Find where the given text appears and provide that cell's center as (X, Y) coordinate. 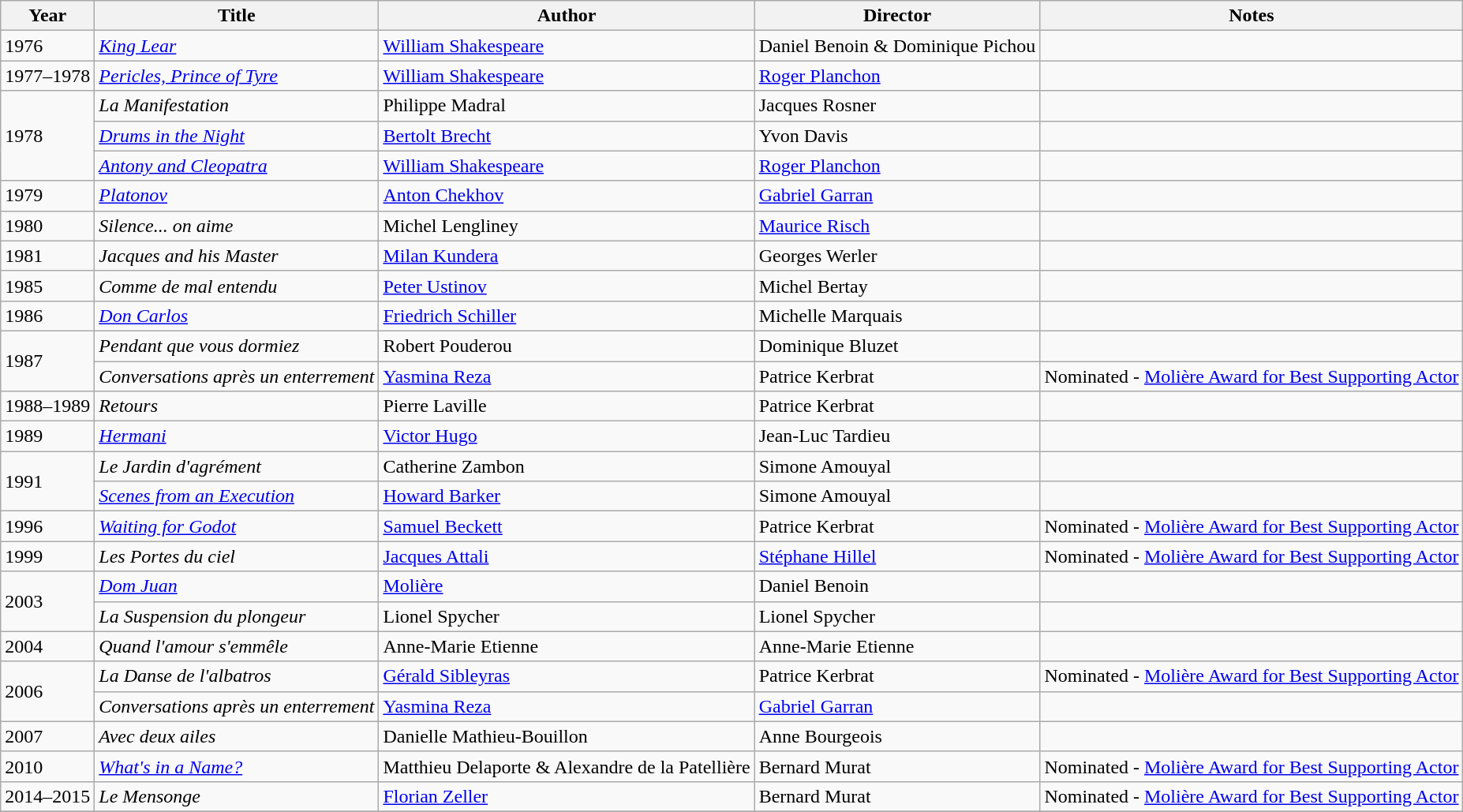
Dominique Bluzet (897, 346)
Catherine Zambon (567, 466)
1980 (47, 226)
Florian Zeller (567, 796)
King Lear (237, 46)
Hermani (237, 436)
Le Mensonge (237, 796)
Waiting for Godot (237, 526)
Le Jardin d'agrément (237, 466)
1987 (47, 361)
Notes (1252, 16)
Jacques and his Master (237, 256)
1986 (47, 316)
Maurice Risch (897, 226)
Yvon Davis (897, 136)
Molière (567, 586)
Jacques Attali (567, 556)
Avec deux ailes (237, 736)
1979 (47, 196)
Comme de mal entendu (237, 286)
1991 (47, 481)
Platonov (237, 196)
Robert Pouderou (567, 346)
Gérald Sibleyras (567, 676)
Antony and Cleopatra (237, 166)
La Danse de l'albatros (237, 676)
1999 (47, 556)
1996 (47, 526)
1978 (47, 136)
Pendant que vous dormiez (237, 346)
Author (567, 16)
Michelle Marquais (897, 316)
La Manifestation (237, 106)
Pierre Laville (567, 406)
Danielle Mathieu-Bouillon (567, 736)
1989 (47, 436)
1976 (47, 46)
Victor Hugo (567, 436)
2006 (47, 691)
Philippe Madral (567, 106)
1985 (47, 286)
2007 (47, 736)
Howard Barker (567, 496)
Drums in the Night (237, 136)
Scenes from an Execution (237, 496)
Anton Chekhov (567, 196)
Georges Werler (897, 256)
Retours (237, 406)
Dom Juan (237, 586)
Don Carlos (237, 316)
1981 (47, 256)
Silence... on aime (237, 226)
Peter Ustinov (567, 286)
Daniel Benoin (897, 586)
Stéphane Hillel (897, 556)
Year (47, 16)
1977–1978 (47, 76)
Michel Bertay (897, 286)
2014–2015 (47, 796)
Quand l'amour s'emmêle (237, 646)
2004 (47, 646)
Samuel Beckett (567, 526)
2010 (47, 766)
Title (237, 16)
Daniel Benoin & Dominique Pichou (897, 46)
Anne Bourgeois (897, 736)
Les Portes du ciel (237, 556)
Director (897, 16)
Milan Kundera (567, 256)
1988–1989 (47, 406)
Friedrich Schiller (567, 316)
Matthieu Delaporte & Alexandre de la Patellière (567, 766)
2003 (47, 601)
Jacques Rosner (897, 106)
Pericles, Prince of Tyre (237, 76)
What's in a Name? (237, 766)
La Suspension du plongeur (237, 616)
Jean-Luc Tardieu (897, 436)
Michel Lengliney (567, 226)
Bertolt Brecht (567, 136)
